Output the [x, y] coordinate of the center of the cell containing the given text.  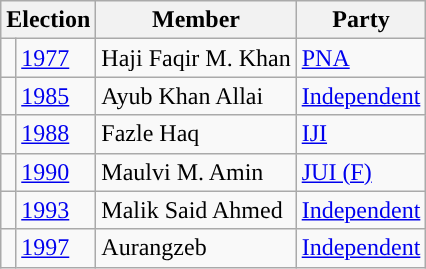
1985 [56, 96]
Party [361, 20]
Aurangzeb [196, 248]
Member [196, 20]
JUI (F) [361, 172]
IJI [361, 134]
1988 [56, 134]
Maulvi M. Amin [196, 172]
Haji Faqir M. Khan [196, 58]
1990 [56, 172]
PNA [361, 58]
Election [48, 20]
Malik Said Ahmed [196, 210]
Fazle Haq [196, 134]
1977 [56, 58]
Ayub Khan Allai [196, 96]
1993 [56, 210]
1997 [56, 248]
